For the text-containing cell, return its midpoint in [x, y] coordinate format. 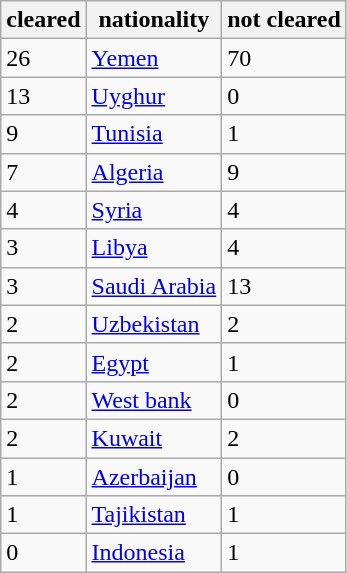
Tunisia [154, 134]
Libya [154, 248]
Tajikistan [154, 515]
Uyghur [154, 96]
Yemen [154, 58]
Egypt [154, 362]
26 [44, 58]
7 [44, 172]
nationality [154, 20]
Saudi Arabia [154, 286]
West bank [154, 400]
Indonesia [154, 553]
Algeria [154, 172]
70 [284, 58]
Uzbekistan [154, 324]
Azerbaijan [154, 477]
cleared [44, 20]
Kuwait [154, 438]
not cleared [284, 20]
Syria [154, 210]
